Provide the [x, y] coordinate of the cell's center where the given text is located.  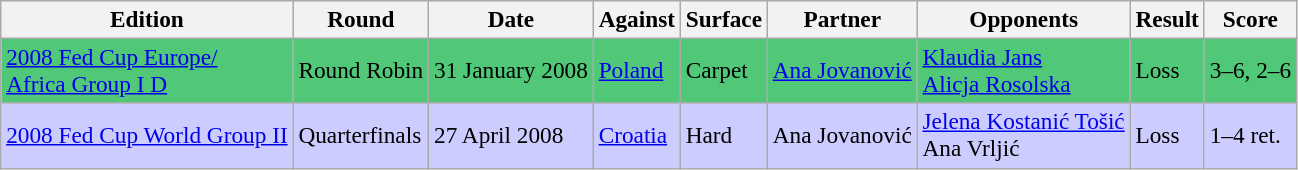
Quarterfinals [361, 136]
Croatia [636, 136]
1–4 ret. [1250, 136]
3–6, 2–6 [1250, 70]
Edition [147, 19]
Surface [724, 19]
Jelena Kostanić Tošić Ana Vrljić [1024, 136]
2008 Fed Cup World Group II [147, 136]
Round [361, 19]
Hard [724, 136]
Round Robin [361, 70]
27 April 2008 [512, 136]
Klaudia Jans Alicja Rosolska [1024, 70]
Against [636, 19]
Opponents [1024, 19]
Poland [636, 70]
Score [1250, 19]
Result [1167, 19]
31 January 2008 [512, 70]
Date [512, 19]
Carpet [724, 70]
Partner [842, 19]
2008 Fed Cup Europe/Africa Group I D [147, 70]
